Extract the (x, y) coordinate from the center of the cell holding the provided text.  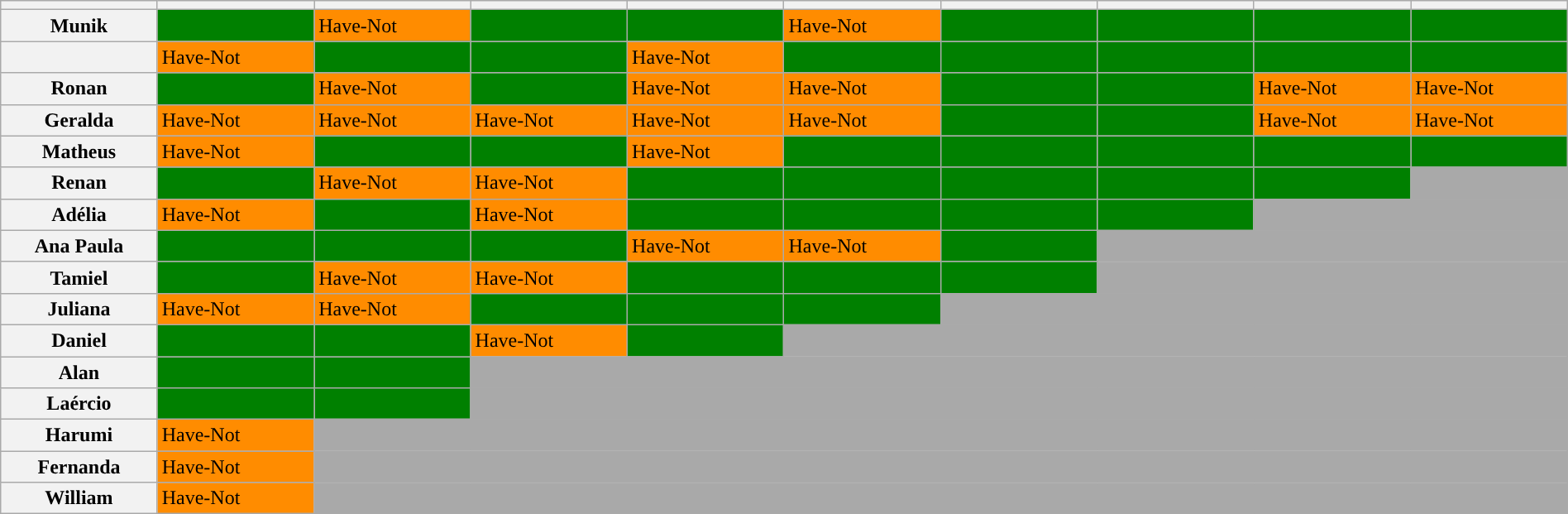
Geralda (79, 120)
Matheus (79, 151)
Ronan (79, 89)
Munik (79, 26)
Fernanda (79, 467)
Alan (79, 372)
Renan (79, 183)
Ana Paula (79, 246)
Tamiel (79, 277)
Laércio (79, 404)
Juliana (79, 309)
Daniel (79, 340)
Adélia (79, 214)
William (79, 498)
Harumi (79, 435)
